From the cell containing the given text, extract its center point as (X, Y) coordinate. 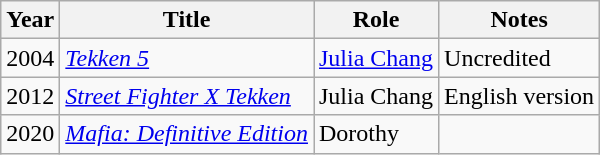
2020 (30, 134)
2004 (30, 58)
Tekken 5 (187, 58)
English version (520, 96)
Dorothy (376, 134)
Uncredited (520, 58)
Notes (520, 20)
2012 (30, 96)
Year (30, 20)
Role (376, 20)
Mafia: Definitive Edition (187, 134)
Title (187, 20)
Street Fighter X Tekken (187, 96)
